For the text-containing cell, return its midpoint in (x, y) coordinate format. 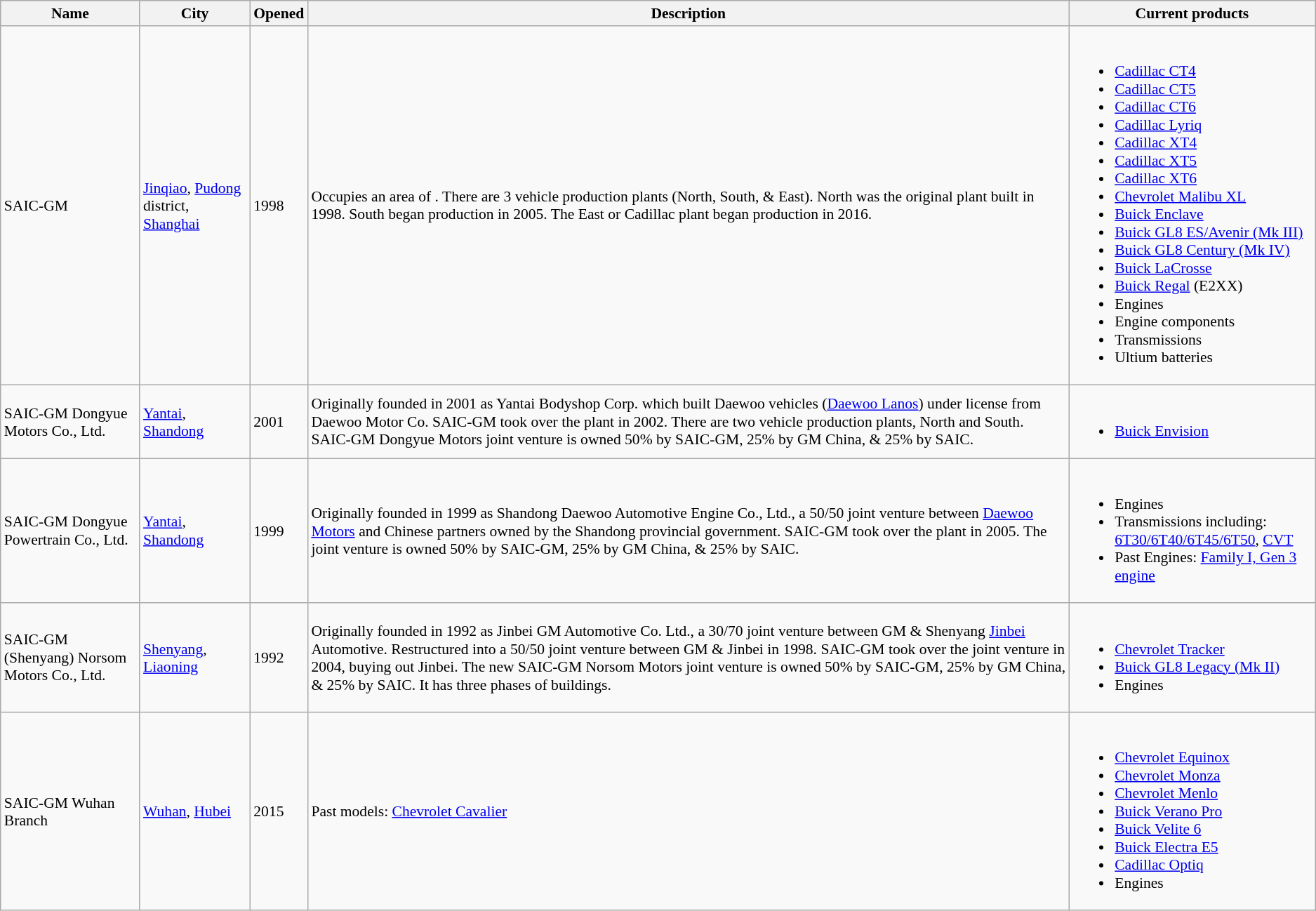
Name (70, 13)
Wuhan, Hubei (195, 811)
City (195, 13)
Past models: Chevrolet Cavalier (688, 811)
SAIC-GM Dongyue Motors Co., Ltd. (70, 422)
2015 (279, 811)
SAIC-GM (70, 206)
Current products (1192, 13)
Jinqiao, Pudong district, Shanghai (195, 206)
EnginesTransmissions including: 6T30/6T40/6T45/6T50, CVTPast Engines: Family I, Gen 3 engine (1192, 531)
Opened (279, 13)
Description (688, 13)
SAIC-GM (Shenyang) Norsom Motors Co., Ltd. (70, 658)
SAIC-GM Dongyue Powertrain Co., Ltd. (70, 531)
Shenyang, Liaoning (195, 658)
2001 (279, 422)
1999 (279, 531)
1998 (279, 206)
SAIC-GM Wuhan Branch (70, 811)
Chevrolet EquinoxChevrolet MonzaChevrolet MenloBuick Verano ProBuick Velite 6Buick Electra E5Cadillac OptiqEngines (1192, 811)
1992 (279, 658)
Chevrolet TrackerBuick GL8 Legacy (Mk II)Engines (1192, 658)
Buick Envision (1192, 422)
